Provide the [X, Y] coordinate of the cell's center where the given text is located.  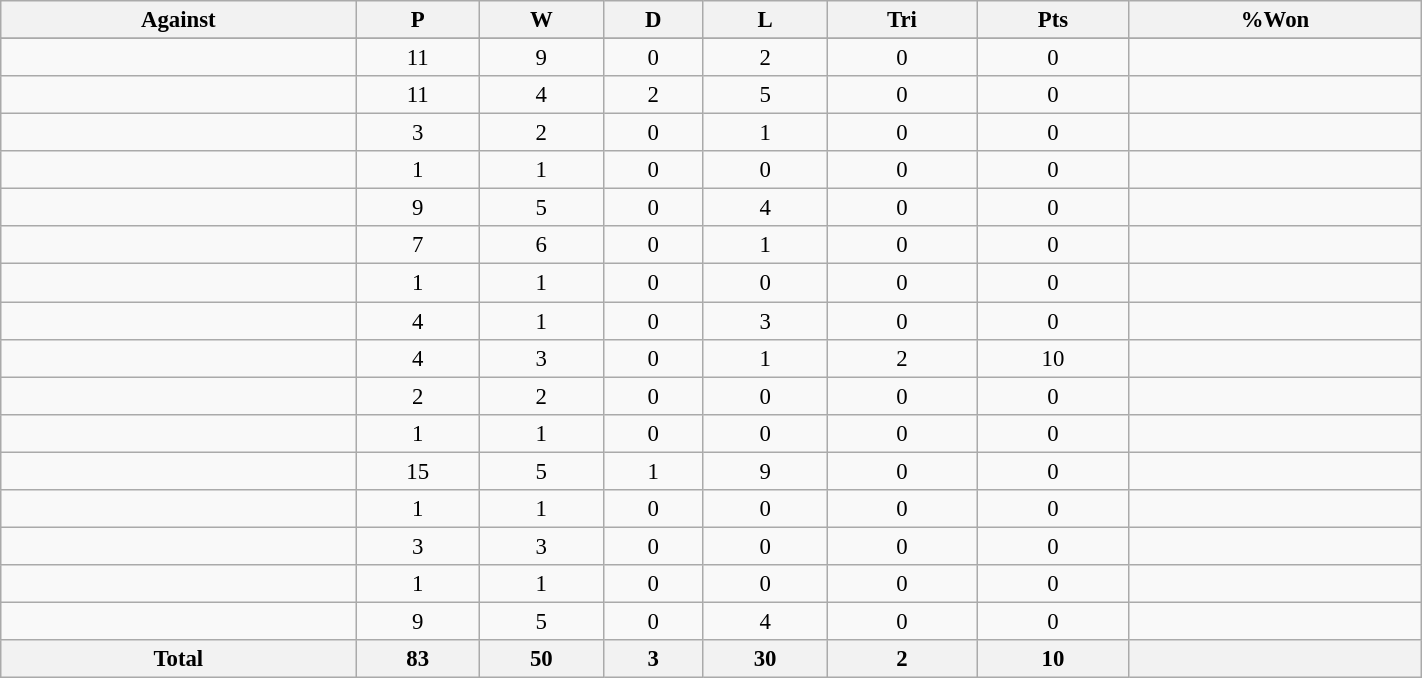
83 [418, 659]
6 [541, 245]
W [541, 20]
Against [178, 20]
7 [418, 245]
L [765, 20]
50 [541, 659]
Tri [902, 20]
15 [418, 471]
D [653, 20]
30 [765, 659]
Pts [1053, 20]
Total [178, 659]
P [418, 20]
%Won [1275, 20]
